Extract the [X, Y] coordinate from the center of the cell holding the provided text.  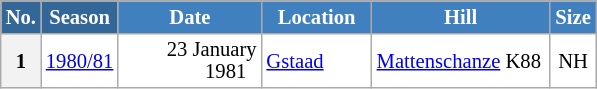
Date [190, 16]
Size [572, 16]
Location [316, 16]
NH [572, 60]
Gstaad [316, 60]
Hill [461, 16]
1980/81 [80, 60]
No. [21, 16]
1 [21, 60]
23 January 1981 [190, 60]
Mattenschanze K88 [461, 60]
Season [80, 16]
